Capture the cell that displays the provided text and extract its [x, y] central coordinate. 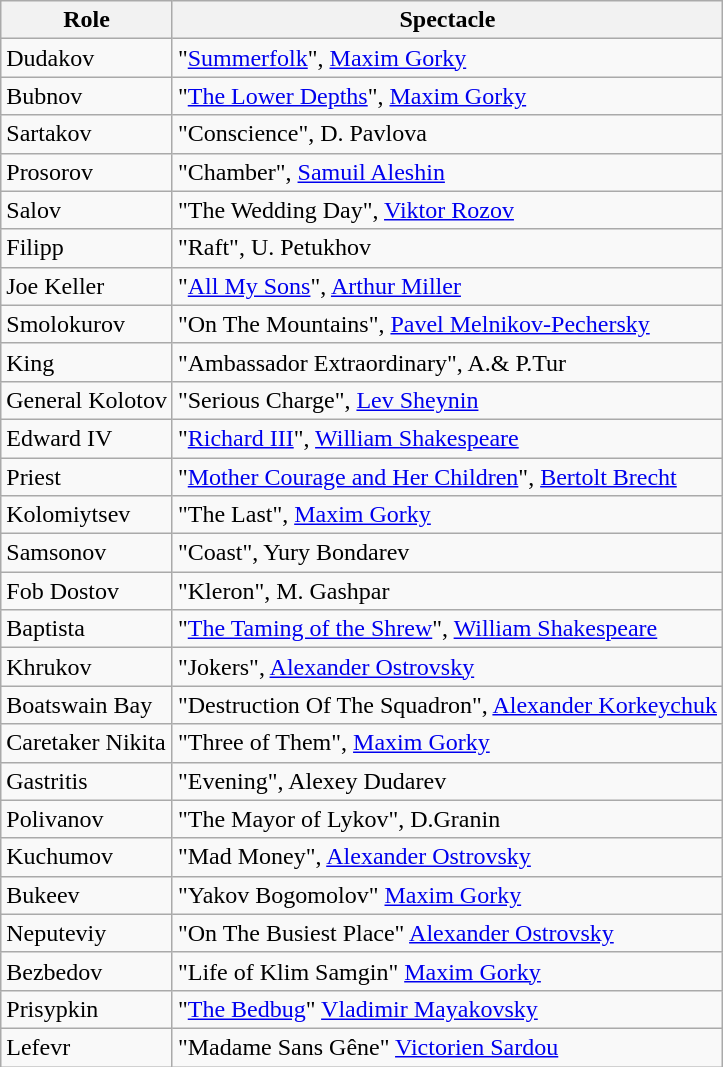
Priest [87, 477]
"Kleron", M. Gashpar [447, 591]
Kolomiytsev [87, 515]
"Life of Klim Samgin" Maxim Gorky [447, 971]
"The Taming of the Shrew", William Shakespeare [447, 629]
"Chamber", Samuil Aleshin [447, 172]
Boatswain Bay [87, 705]
Edward IV [87, 438]
Kuchumov [87, 857]
"On The Mountains", Pavel Melnikov-Pechersky [447, 324]
"Madame Sans Gêne" Victorien Sardou [447, 1047]
"Three of Them", Maxim Gorky [447, 743]
"The Last", Maxim Gorky [447, 515]
"Jokers", Alexander Ostrovsky [447, 667]
"The Wedding Day", Viktor Rozov [447, 210]
Spectacle [447, 20]
Prisypkin [87, 1009]
"The Mayor of Lykov", D.Granin [447, 819]
King [87, 362]
Filipp [87, 248]
Khrukov [87, 667]
"On The Busiest Place" Alexander Ostrovsky [447, 933]
Prosorov [87, 172]
"Mad Money", Alexander Ostrovsky [447, 857]
Bubnov [87, 96]
Polivanov [87, 819]
Samsonov [87, 553]
"All My Sons", Arthur Miller [447, 286]
"Yakov Bogomolov" Maxim Gorky [447, 895]
Dudakov [87, 58]
"Raft", U. Petukhov [447, 248]
Neputeviy [87, 933]
General Kolotov [87, 400]
Joe Keller [87, 286]
Baptista [87, 629]
Bezbedov [87, 971]
Smolokurov [87, 324]
Role [87, 20]
Salov [87, 210]
Sartakov [87, 134]
"Ambassador Extraordinary", A.& P.Tur [447, 362]
"Mother Courage and Her Children", Bertolt Brecht [447, 477]
Bukeev [87, 895]
"Сonscience", D. Pavlova [447, 134]
Gastritis [87, 781]
"Сoast", Yury Bondarev [447, 553]
Lefevr [87, 1047]
"Evening", Alexey Dudarev [447, 781]
"Destruction Of The Squadron", Alexander Korkeychuk [447, 705]
"The Lower Depths", Maxim Gorky [447, 96]
Caretaker Nikita [87, 743]
"Richard III", William Shakespeare [447, 438]
"Serious Charge", Lev Sheynin [447, 400]
Fob Dostov [87, 591]
"Summerfolk", Maxim Gorky [447, 58]
"The Bedbug" Vladimir Mayakovsky [447, 1009]
